For the text-containing cell, return its midpoint in (x, y) coordinate format. 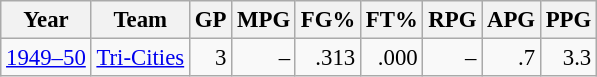
Tri-Cities (140, 58)
3.3 (568, 58)
Team (140, 20)
.000 (392, 58)
.7 (512, 58)
MPG (264, 20)
APG (512, 20)
Year (46, 20)
FG% (328, 20)
3 (210, 58)
1949–50 (46, 58)
FT% (392, 20)
.313 (328, 58)
RPG (452, 20)
PPG (568, 20)
GP (210, 20)
